Provide the (x, y) coordinate of the cell's center where the given text is located.  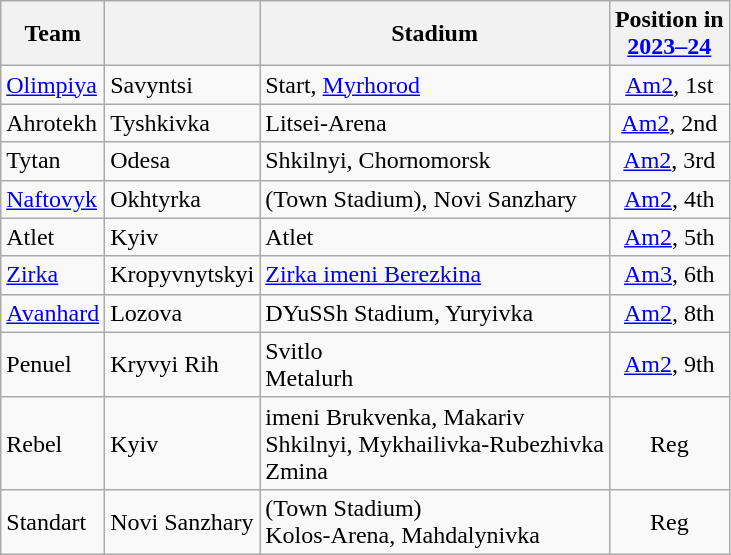
Am2, 3rd (669, 161)
Lozova (182, 313)
Standart (53, 522)
Zirka (53, 275)
Novi Sanzhary (182, 522)
Ahrotekh (53, 123)
Am2, 1st (669, 85)
Am2, 5th (669, 237)
imeni Brukvenka, MakarivShkilnyi, Mykhailivka-RubezhivkaZmina (435, 443)
Tytan (53, 161)
SvitloMetalurh (435, 364)
Kryvyi Rih (182, 364)
Position in2023–24 (669, 34)
Okhtyrka (182, 199)
Naftovyk (53, 199)
Odesa (182, 161)
Kropyvnytskyi (182, 275)
Am2, 9th (669, 364)
Am2, 8th (669, 313)
Zirka imeni Berezkina (435, 275)
Team (53, 34)
Tyshkivka (182, 123)
Start, Myrhorod (435, 85)
Olimpiya (53, 85)
Rebel (53, 443)
(Town Stadium), Novi Sanzhary (435, 199)
Avanhard (53, 313)
(Town Stadium)Kolos-Arena, Mahdalynivka (435, 522)
Am2, 2nd (669, 123)
Penuel (53, 364)
Savyntsi (182, 85)
DYuSSh Stadium, Yuryivka (435, 313)
Am2, 4th (669, 199)
Shkilnyi, Chornomorsk (435, 161)
Stadium (435, 34)
Am3, 6th (669, 275)
Litsei-Arena (435, 123)
